Find where the given text appears and provide that cell's center as (x, y) coordinate. 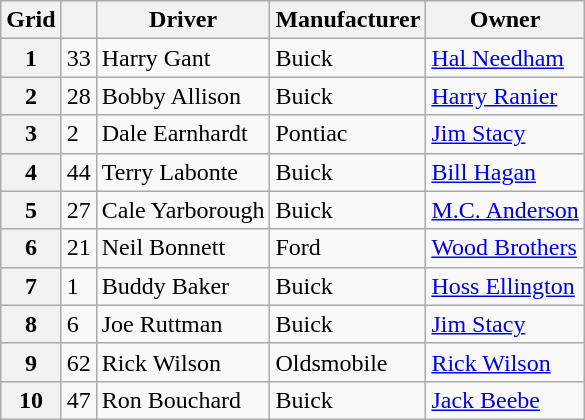
Cale Yarborough (183, 210)
Driver (183, 20)
Grid (31, 20)
3 (31, 134)
8 (31, 324)
7 (31, 286)
Oldsmobile (348, 362)
Neil Bonnett (183, 248)
Harry Gant (183, 58)
M.C. Anderson (505, 210)
9 (31, 362)
21 (78, 248)
47 (78, 400)
4 (31, 172)
33 (78, 58)
5 (31, 210)
27 (78, 210)
Harry Ranier (505, 96)
Manufacturer (348, 20)
Joe Ruttman (183, 324)
62 (78, 362)
Dale Earnhardt (183, 134)
Owner (505, 20)
Pontiac (348, 134)
Hoss Ellington (505, 286)
Buddy Baker (183, 286)
Hal Needham (505, 58)
28 (78, 96)
44 (78, 172)
Bill Hagan (505, 172)
Jack Beebe (505, 400)
Terry Labonte (183, 172)
Wood Brothers (505, 248)
Bobby Allison (183, 96)
Ford (348, 248)
Ron Bouchard (183, 400)
10 (31, 400)
